Capture the cell that displays the provided text and extract its (X, Y) central coordinate. 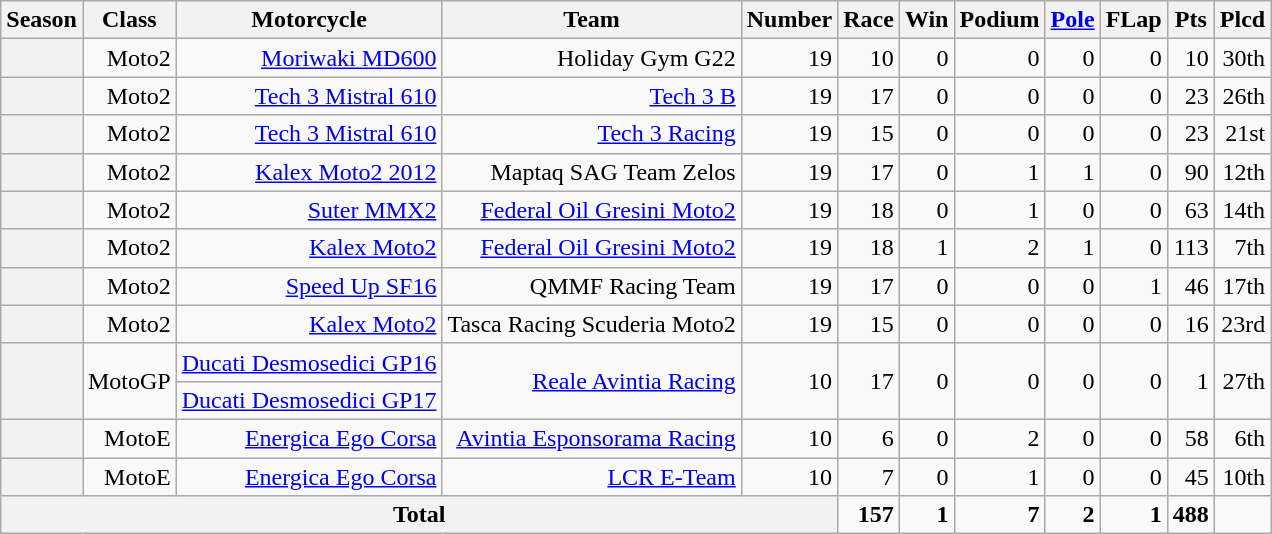
FLap (1134, 20)
Podium (1000, 20)
7th (1242, 248)
Team (592, 20)
Maptaq SAG Team Zelos (592, 172)
Moriwaki MD600 (309, 58)
Tech 3 B (592, 96)
Motorcycle (309, 20)
Pts (1190, 20)
21st (1242, 134)
6 (869, 438)
Ducati Desmosedici GP17 (309, 400)
90 (1190, 172)
Suter MMX2 (309, 210)
Number (789, 20)
Ducati Desmosedici GP16 (309, 362)
Kalex Moto2 2012 (309, 172)
Season (42, 20)
MotoGP (129, 381)
113 (1190, 248)
Pole (1072, 20)
157 (869, 515)
Class (129, 20)
46 (1190, 286)
14th (1242, 210)
QMMF Racing Team (592, 286)
23rd (1242, 324)
12th (1242, 172)
Tech 3 Racing (592, 134)
Speed Up SF16 (309, 286)
Race (869, 20)
26th (1242, 96)
45 (1190, 477)
30th (1242, 58)
58 (1190, 438)
10th (1242, 477)
Avintia Esponsorama Racing (592, 438)
63 (1190, 210)
Win (926, 20)
27th (1242, 381)
6th (1242, 438)
Tasca Racing Scuderia Moto2 (592, 324)
Total (420, 515)
488 (1190, 515)
16 (1190, 324)
Reale Avintia Racing (592, 381)
Holiday Gym G22 (592, 58)
Plcd (1242, 20)
LCR E-Team (592, 477)
17th (1242, 286)
